Return (X, Y) of the center of cell containing provided text 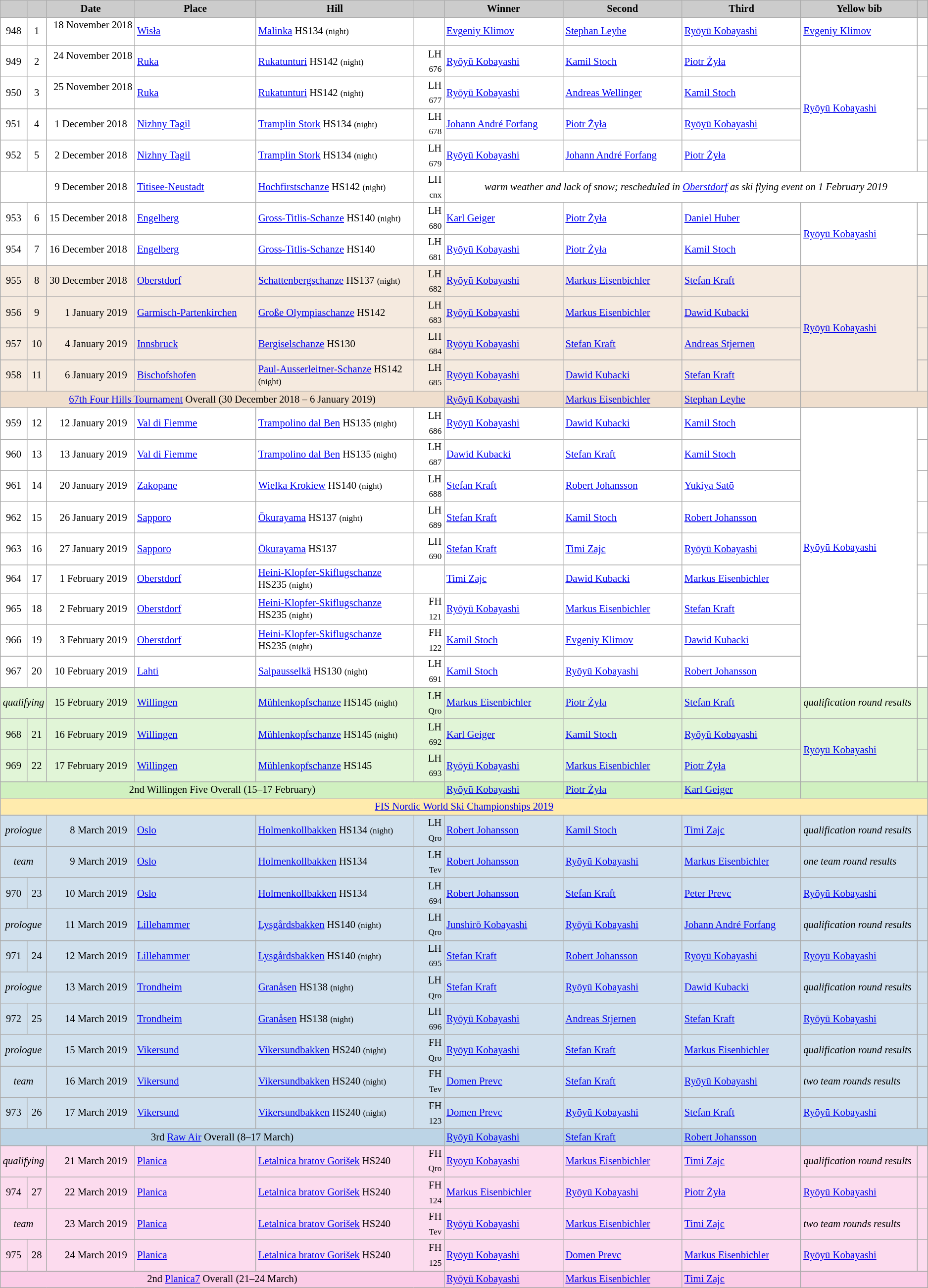
LH 689 (429, 517)
10 (37, 344)
26 January 2019 (91, 517)
8 (37, 281)
23 March 2019 (91, 1224)
955 (14, 281)
17 March 2019 (91, 1113)
12 (37, 423)
28 (37, 1255)
Winner (503, 8)
Gross-Titlis-Schanze HS140 (335, 250)
Schattenbergschanze HS137 (night) (335, 281)
969 (14, 766)
2 February 2019 (91, 609)
Peter Prevc (741, 893)
953 (14, 218)
Yellow bib (859, 8)
6 (37, 218)
Salpausselkä HS130 (night) (335, 671)
952 (14, 155)
Junshirō Kobayashi (503, 924)
LH 693 (429, 766)
1 December 2018 (91, 124)
Garmisch-Partenkirchen (195, 312)
2 December 2018 (91, 155)
22 March 2019 (91, 1192)
1 February 2019 (91, 579)
Bischofshofen (195, 375)
Daniel Huber (741, 218)
9 December 2018 (91, 187)
951 (14, 124)
13 March 2019 (91, 987)
LH 676 (429, 61)
15 December 2018 (91, 218)
17 (37, 579)
FIS Nordic World Ski Championships 2019 (464, 807)
FH 125 (429, 1255)
10 February 2019 (91, 671)
LH 678 (429, 124)
11 March 2019 (91, 924)
965 (14, 609)
3rd Raw Air Overall (8–17 March) (222, 1137)
8 March 2019 (91, 830)
956 (14, 312)
Ōkurayama HS137 (night) (335, 517)
LH 684 (429, 344)
3 February 2019 (91, 640)
20 (37, 671)
one team round results (859, 862)
Holmenkollbakken HS134 (night) (335, 830)
Mühlenkopfschanze HS145 (335, 766)
2nd Planica7 Overall (21–24 March) (222, 1279)
958 (14, 375)
4 (37, 124)
Second (623, 8)
16 (37, 549)
24 March 2019 (91, 1255)
30 December 2018 (91, 281)
15 (37, 517)
24 (37, 956)
973 (14, 1113)
5 (37, 155)
LH cnx (429, 187)
Wielka Krokiew HS140 (night) (335, 486)
954 (14, 250)
10 March 2019 (91, 893)
949 (14, 61)
LH 683 (429, 312)
4 January 2019 (91, 344)
25 November 2018 (91, 92)
15 February 2019 (91, 703)
14 (37, 486)
16 March 2019 (91, 1082)
2 (37, 61)
962 (14, 517)
LH Tev (429, 862)
970 (14, 893)
964 (14, 579)
LH 677 (429, 92)
963 (14, 549)
966 (14, 640)
Place (195, 8)
11 (37, 375)
974 (14, 1192)
Innsbruck (195, 344)
LH 696 (429, 1019)
27 (37, 1192)
14 March 2019 (91, 1019)
6 January 2019 (91, 375)
25 (37, 1019)
21 March 2019 (91, 1161)
20 January 2019 (91, 486)
19 (37, 640)
15 March 2019 (91, 1050)
971 (14, 956)
FH 122 (429, 640)
968 (14, 734)
LH 695 (429, 956)
FH 123 (429, 1113)
16 December 2018 (91, 250)
975 (14, 1255)
9 (37, 312)
18 (37, 609)
LH 688 (429, 486)
950 (14, 92)
LH 686 (429, 423)
22 (37, 766)
17 February 2019 (91, 766)
Andreas Wellinger (623, 92)
948 (14, 31)
21 (37, 734)
Third (741, 8)
LH 694 (429, 893)
LH 680 (429, 218)
959 (14, 423)
16 February 2019 (91, 734)
23 (37, 893)
Ōkurayama HS137 (335, 549)
1 January 2019 (91, 312)
27 January 2019 (91, 549)
9 March 2019 (91, 862)
LH 690 (429, 549)
FH 121 (429, 609)
Bergiselschanze HS130 (335, 344)
Lahti (195, 671)
LH 685 (429, 375)
961 (14, 486)
960 (14, 455)
7 (37, 250)
24 November 2018 (91, 61)
Yukiya Satō (741, 486)
LH 682 (429, 281)
13 (37, 455)
Malinka HS134 (night) (335, 31)
67th Four Hills Tournament Overall (30 December 2018 – 6 January 2019) (222, 399)
2nd Willingen Five Overall (15–17 February) (222, 790)
Gross-Titlis-Schanze HS140 (night) (335, 218)
Paul-Ausserleitner-Schanze HS142 (night) (335, 375)
12 January 2019 (91, 423)
LH 681 (429, 250)
LH 691 (429, 671)
LH 687 (429, 455)
Wisła (195, 31)
Date (91, 8)
warm weather and lack of snow; rescheduled in Oberstdorf as ski flying event on 1 February 2019 (686, 187)
Große Olympiaschanze HS142 (335, 312)
26 (37, 1113)
967 (14, 671)
12 March 2019 (91, 956)
1 (37, 31)
Titisee-Neustadt (195, 187)
957 (14, 344)
LH 692 (429, 734)
Zakopane (195, 486)
FH 124 (429, 1192)
Hochfirstschanze HS142 (night) (335, 187)
18 November 2018 (91, 31)
Hill (335, 8)
3 (37, 92)
972 (14, 1019)
13 January 2019 (91, 455)
LH 679 (429, 155)
